Determine the (X, Y) coordinate at the center of the cell enclosing the given text.  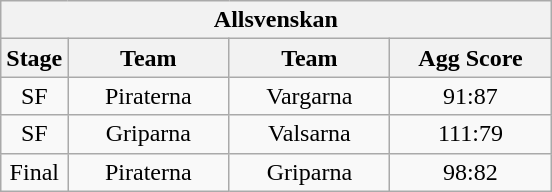
111:79 (470, 134)
Valsarna (310, 134)
Allsvenskan (276, 20)
Final (34, 172)
91:87 (470, 96)
Stage (34, 58)
Vargarna (310, 96)
98:82 (470, 172)
Agg Score (470, 58)
